Find where the given text appears and provide that cell's center as (x, y) coordinate. 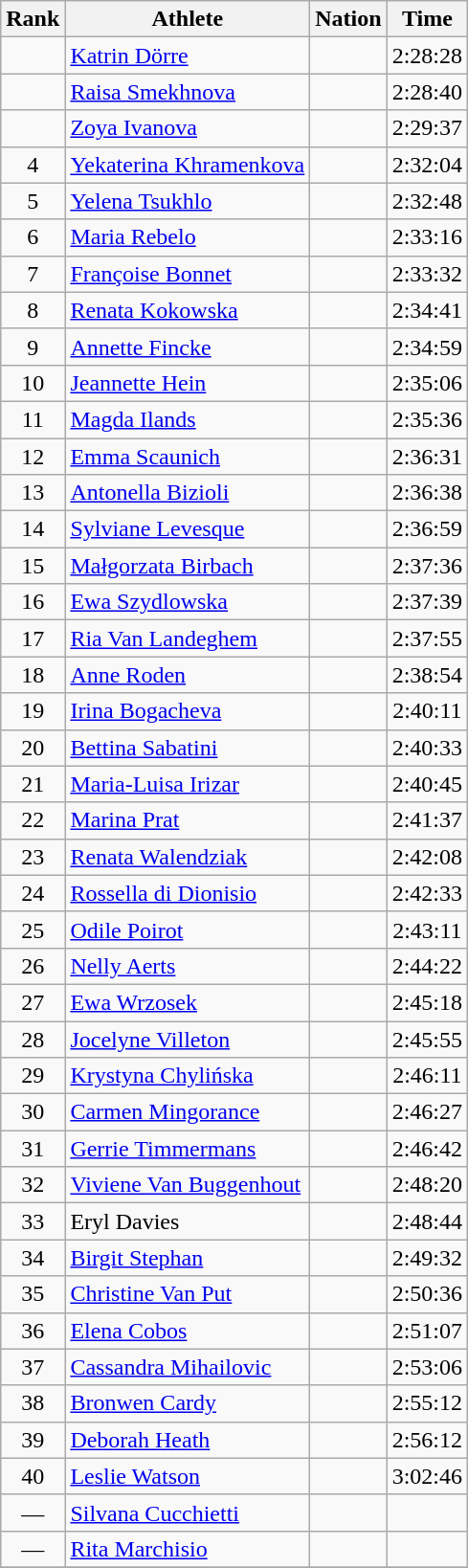
2:34:41 (427, 310)
Odile Poirot (188, 930)
2:48:20 (427, 1185)
8 (33, 310)
2:46:27 (427, 1112)
17 (33, 638)
Bronwen Cardy (188, 1403)
2:36:31 (427, 457)
28 (33, 1039)
Bettina Sabatini (188, 748)
2:43:11 (427, 930)
4 (33, 165)
2:45:55 (427, 1039)
2:42:33 (427, 893)
2:56:12 (427, 1440)
Zoya Ivanova (188, 128)
38 (33, 1403)
Silvana Cucchietti (188, 1512)
3:02:46 (427, 1476)
Eryl Davies (188, 1221)
2:33:32 (427, 274)
Krystyna Chylińska (188, 1076)
2:44:22 (427, 966)
2:40:11 (427, 711)
Birgit Stephan (188, 1258)
15 (33, 566)
Renata Walendziak (188, 857)
Ewa Wrzosek (188, 1002)
31 (33, 1149)
Annette Fincke (188, 347)
11 (33, 419)
12 (33, 457)
Antonella Bizioli (188, 493)
2:36:38 (427, 493)
2:37:55 (427, 638)
Magda Ilands (188, 419)
Anne Roden (188, 675)
Carmen Mingorance (188, 1112)
2:29:37 (427, 128)
35 (33, 1294)
Yelena Tsukhlo (188, 201)
2:40:45 (427, 784)
Maria Rebelo (188, 237)
2:40:33 (427, 748)
16 (33, 602)
34 (33, 1258)
2:48:44 (427, 1221)
40 (33, 1476)
Yekaterina Khramenkova (188, 165)
Leslie Watson (188, 1476)
39 (33, 1440)
Françoise Bonnet (188, 274)
7 (33, 274)
14 (33, 529)
30 (33, 1112)
2:46:42 (427, 1149)
9 (33, 347)
5 (33, 201)
32 (33, 1185)
2:32:48 (427, 201)
2:32:04 (427, 165)
2:41:37 (427, 820)
18 (33, 675)
Małgorzata Birbach (188, 566)
Ewa Szydlowska (188, 602)
29 (33, 1076)
Athlete (188, 19)
2:35:06 (427, 383)
Time (427, 19)
6 (33, 237)
Emma Scaunich (188, 457)
Rossella di Dionisio (188, 893)
26 (33, 966)
33 (33, 1221)
Raisa Smekhnova (188, 92)
2:51:07 (427, 1331)
23 (33, 857)
2:28:40 (427, 92)
2:34:59 (427, 347)
2:46:11 (427, 1076)
Irina Bogacheva (188, 711)
Maria-Luisa Irizar (188, 784)
Christine Van Put (188, 1294)
Nelly Aerts (188, 966)
2:38:54 (427, 675)
Rank (33, 19)
2:55:12 (427, 1403)
20 (33, 748)
37 (33, 1367)
27 (33, 1002)
Rita Marchisio (188, 1549)
2:37:39 (427, 602)
2:33:16 (427, 237)
Marina Prat (188, 820)
2:36:59 (427, 529)
Nation (348, 19)
21 (33, 784)
Sylviane Levesque (188, 529)
Ria Van Landeghem (188, 638)
24 (33, 893)
2:53:06 (427, 1367)
Katrin Dörre (188, 56)
19 (33, 711)
Jeannette Hein (188, 383)
2:49:32 (427, 1258)
Deborah Heath (188, 1440)
2:28:28 (427, 56)
Jocelyne Villeton (188, 1039)
2:45:18 (427, 1002)
Viviene Van Buggenhout (188, 1185)
2:50:36 (427, 1294)
2:37:36 (427, 566)
Gerrie Timmermans (188, 1149)
10 (33, 383)
2:35:36 (427, 419)
Renata Kokowska (188, 310)
36 (33, 1331)
Cassandra Mihailovic (188, 1367)
Elena Cobos (188, 1331)
13 (33, 493)
25 (33, 930)
2:42:08 (427, 857)
22 (33, 820)
